From the cell containing the given text, extract its center point as (X, Y) coordinate. 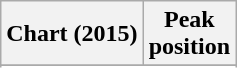
Peakposition (189, 34)
Chart (2015) (72, 34)
